Detect which cell encompasses the target text, then output its [x, y] center coordinate. 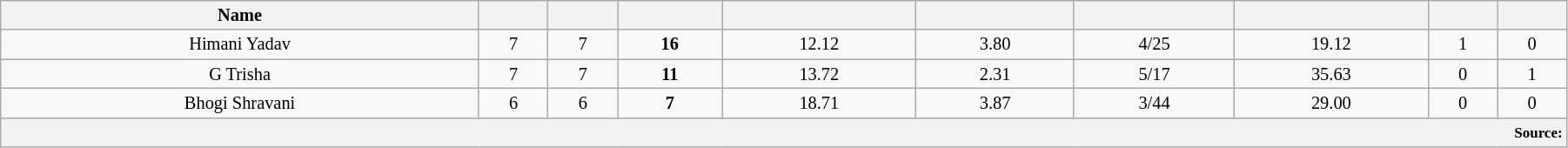
G Trisha [240, 74]
Source: [784, 132]
3.80 [995, 44]
Himani Yadav [240, 44]
11 [670, 74]
13.72 [820, 74]
3.87 [995, 103]
Name [240, 15]
5/17 [1154, 74]
19.12 [1331, 44]
2.31 [995, 74]
12.12 [820, 44]
Bhogi Shravani [240, 103]
4/25 [1154, 44]
29.00 [1331, 103]
35.63 [1331, 74]
18.71 [820, 103]
16 [670, 44]
3/44 [1154, 103]
